Determine the [X, Y] coordinate at the center of the cell enclosing the given text.  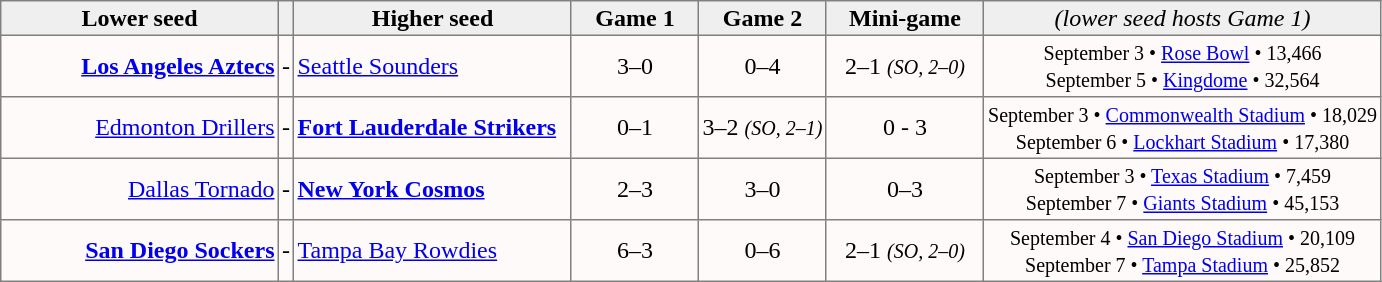
September 4 • San Diego Stadium • 20,109September 7 • Tampa Stadium • 25,852 [1183, 251]
Game 1 [635, 18]
Tampa Bay Rowdies [433, 251]
San Diego Sockers [140, 251]
2–3 [635, 189]
Mini-game [905, 18]
0 - 3 [905, 128]
Los Angeles Aztecs [140, 66]
Lower seed [140, 18]
Fort Lauderdale Strikers [433, 128]
0–3 [905, 189]
6–3 [635, 251]
September 3 • Texas Stadium • 7,459September 7 • Giants Stadium • 45,153 [1183, 189]
0–4 [763, 66]
3–2 (SO, 2–1) [763, 128]
September 3 • Commonwealth Stadium • 18,029September 6 • Lockhart Stadium • 17,380 [1183, 128]
Seattle Sounders [433, 66]
Higher seed [433, 18]
0–6 [763, 251]
(lower seed hosts Game 1) [1183, 18]
September 3 • Rose Bowl • 13,466September 5 • Kingdome • 32,564 [1183, 66]
0–1 [635, 128]
Edmonton Drillers [140, 128]
Game 2 [763, 18]
New York Cosmos [433, 189]
Dallas Tornado [140, 189]
